Determine the [X, Y] coordinate at the center of the cell enclosing the given text.  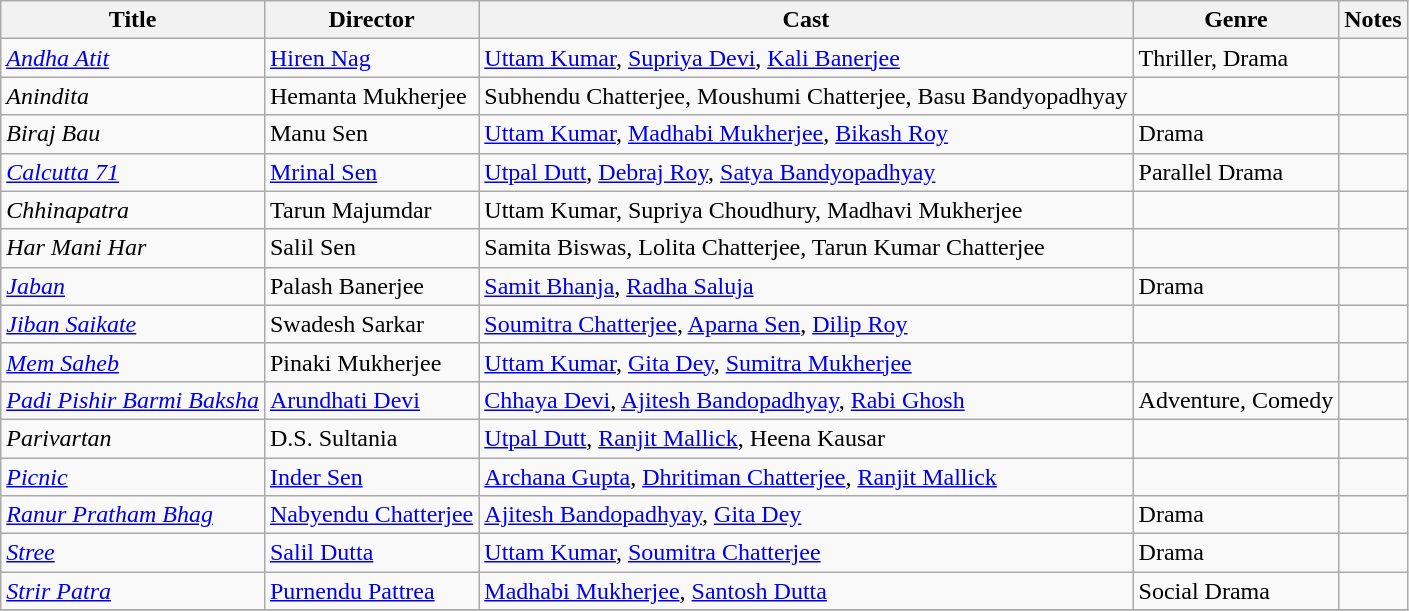
Jiban Saikate [133, 324]
Social Drama [1236, 591]
Arundhati Devi [371, 400]
Biraj Bau [133, 134]
Chhinapatra [133, 210]
Calcutta 71 [133, 172]
Salil Dutta [371, 553]
Uttam Kumar, Supriya Choudhury, Madhavi Mukherjee [806, 210]
Hemanta Mukherjee [371, 96]
Tarun Majumdar [371, 210]
Nabyendu Chatterjee [371, 515]
Samit Bhanja, Radha Saluja [806, 286]
Adventure, Comedy [1236, 400]
Har Mani Har [133, 248]
Uttam Kumar, Soumitra Chatterjee [806, 553]
Cast [806, 20]
Thriller, Drama [1236, 58]
Uttam Kumar, Madhabi Mukherjee, Bikash Roy [806, 134]
Anindita [133, 96]
Samita Biswas, Lolita Chatterjee, Tarun Kumar Chatterjee [806, 248]
Pinaki Mukherjee [371, 362]
Palash Banerjee [371, 286]
Utpal Dutt, Debraj Roy, Satya Bandyopadhyay [806, 172]
Andha Atit [133, 58]
Soumitra Chatterjee, Aparna Sen, Dilip Roy [806, 324]
Title [133, 20]
Strir Patra [133, 591]
Salil Sen [371, 248]
Ajitesh Bandopadhyay, Gita Dey [806, 515]
D.S. Sultania [371, 438]
Swadesh Sarkar [371, 324]
Manu Sen [371, 134]
Subhendu Chatterjee, Moushumi Chatterjee, Basu Bandyopadhyay [806, 96]
Genre [1236, 20]
Jaban [133, 286]
Parallel Drama [1236, 172]
Stree [133, 553]
Uttam Kumar, Gita Dey, Sumitra Mukherjee [806, 362]
Director [371, 20]
Parivartan [133, 438]
Chhaya Devi, Ajitesh Bandopadhyay, Rabi Ghosh [806, 400]
Purnendu Pattrea [371, 591]
Padi Pishir Barmi Baksha [133, 400]
Hiren Nag [371, 58]
Inder Sen [371, 477]
Uttam Kumar, Supriya Devi, Kali Banerjee [806, 58]
Notes [1373, 20]
Madhabi Mukherjee, Santosh Dutta [806, 591]
Archana Gupta, Dhritiman Chatterjee, Ranjit Mallick [806, 477]
Mrinal Sen [371, 172]
Ranur Pratham Bhag [133, 515]
Utpal Dutt, Ranjit Mallick, Heena Kausar [806, 438]
Mem Saheb [133, 362]
Picnic [133, 477]
